Extract the [x, y] coordinate from the center of the cell holding the provided text.  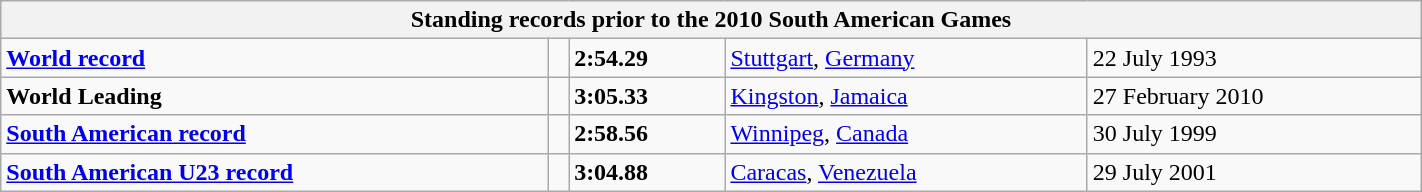
Stuttgart, Germany [906, 58]
2:58.56 [647, 134]
Caracas, Venezuela [906, 172]
3:04.88 [647, 172]
27 February 2010 [1254, 96]
2:54.29 [647, 58]
22 July 1993 [1254, 58]
29 July 2001 [1254, 172]
3:05.33 [647, 96]
World Leading [275, 96]
Standing records prior to the 2010 South American Games [711, 20]
South American U23 record [275, 172]
World record [275, 58]
South American record [275, 134]
Kingston, Jamaica [906, 96]
30 July 1999 [1254, 134]
Winnipeg, Canada [906, 134]
